Return [X, Y] of the center of cell containing provided text 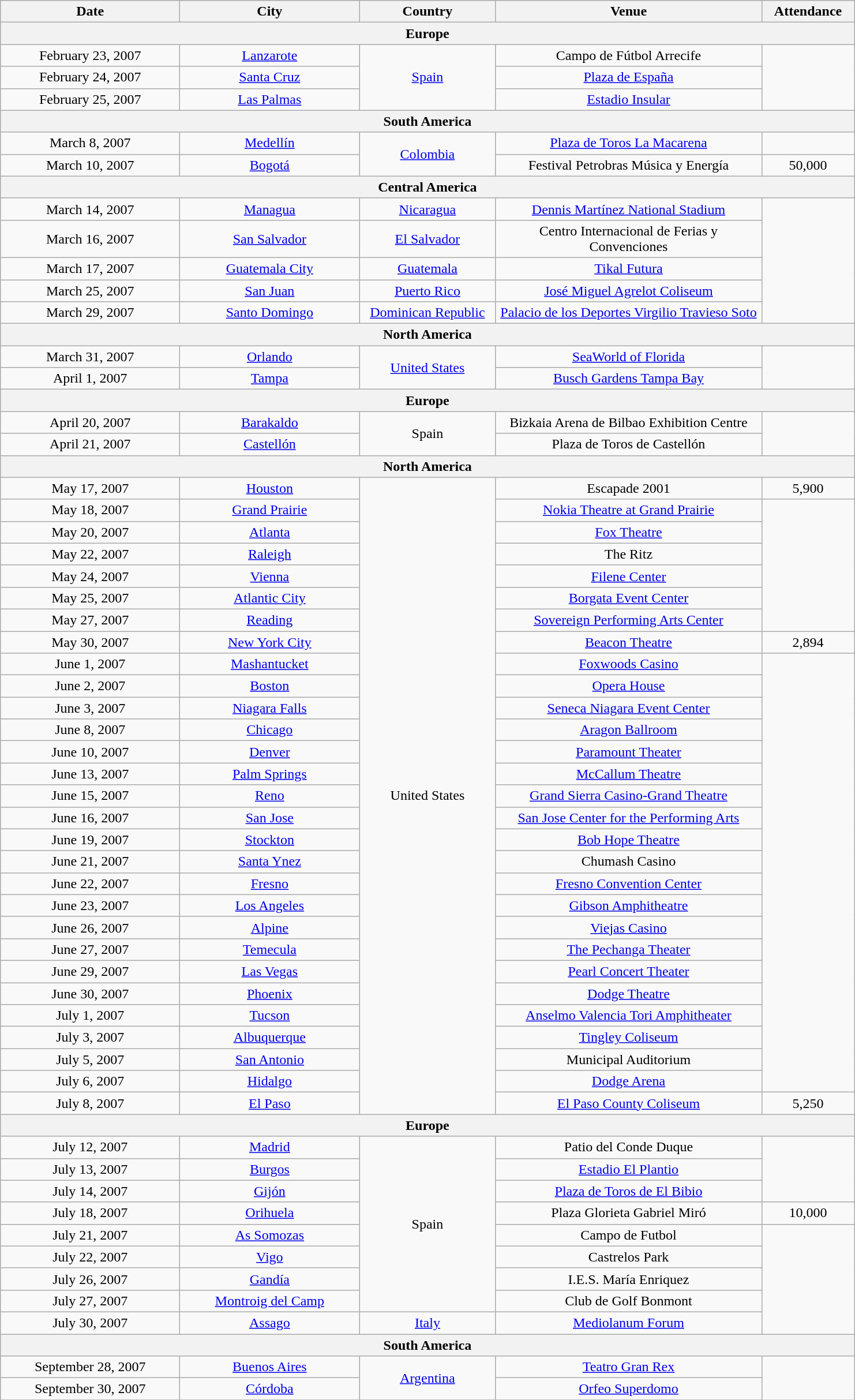
Club de Golf Bonmont [629, 1301]
July 3, 2007 [90, 1038]
New York City [270, 642]
Raleigh [270, 554]
Attendance [808, 12]
Houston [270, 488]
Argentina [427, 1378]
Dennis Martínez National Stadium [629, 209]
Tampa [270, 379]
Patio del Conde Duque [629, 1147]
June 22, 2007 [90, 884]
July 18, 2007 [90, 1213]
Dodge Arena [629, 1081]
Estadio Insular [629, 99]
The Ritz [629, 554]
Albuquerque [270, 1038]
Palacio de los Deportes Virgilio Travieso Soto [629, 313]
Grand Prairie [270, 510]
Phoenix [270, 993]
March 25, 2007 [90, 290]
Country [427, 12]
Buenos Aires [270, 1367]
Mediolanum Forum [629, 1323]
May 17, 2007 [90, 488]
Grand Sierra Casino-Grand Theatre [629, 796]
Centro Internacional de Ferias y Convenciones [629, 239]
July 13, 2007 [90, 1169]
March 8, 2007 [90, 143]
Paramount Theater [629, 752]
Colombia [427, 154]
Anselmo Valencia Tori Amphitheater [629, 1016]
July 1, 2007 [90, 1016]
Tingley Coliseum [629, 1038]
July 27, 2007 [90, 1301]
Castellón [270, 444]
Boston [270, 686]
Gibson Amphitheatre [629, 905]
Los Angeles [270, 905]
June 21, 2007 [90, 862]
May 25, 2007 [90, 598]
Nokia Theatre at Grand Prairie [629, 510]
Madrid [270, 1147]
June 3, 2007 [90, 708]
Venue [629, 12]
Santo Domingo [270, 313]
Barakaldo [270, 422]
Orfeo Superdomo [629, 1389]
March 31, 2007 [90, 357]
Orlando [270, 357]
Santa Ynez [270, 862]
Central America [427, 187]
Escapade 2001 [629, 488]
July 12, 2007 [90, 1147]
Tikal Futura [629, 268]
September 30, 2007 [90, 1389]
Bogotá [270, 165]
Fresno Convention Center [629, 884]
Busch Gardens Tampa Bay [629, 379]
Borgata Event Center [629, 598]
San Jose Center for the Performing Arts [629, 818]
June 8, 2007 [90, 730]
San Antonio [270, 1060]
5,900 [808, 488]
Dominican Republic [427, 313]
San Juan [270, 290]
Chumash Casino [629, 862]
I.E.S. María Enriquez [629, 1279]
San Salvador [270, 239]
Denver [270, 752]
Temecula [270, 949]
June 16, 2007 [90, 818]
Burgos [270, 1169]
SeaWorld of Florida [629, 357]
City [270, 12]
February 24, 2007 [90, 77]
Managua [270, 209]
Fox Theatre [629, 532]
Vienna [270, 576]
July 8, 2007 [90, 1103]
July 6, 2007 [90, 1081]
June 29, 2007 [90, 971]
Assago [270, 1323]
Castrelos Park [629, 1257]
El Paso County Coliseum [629, 1103]
June 30, 2007 [90, 993]
Bizkaia Arena de Bilbao Exhibition Centre [629, 422]
Plaza de Toros La Macarena [629, 143]
June 2, 2007 [90, 686]
June 23, 2007 [90, 905]
July 21, 2007 [90, 1235]
March 10, 2007 [90, 165]
Vigo [270, 1257]
As Somozas [270, 1235]
Stockton [270, 840]
Plaza de España [629, 77]
El Salvador [427, 239]
February 25, 2007 [90, 99]
February 23, 2007 [90, 55]
Palm Springs [270, 774]
Bob Hope Theatre [629, 840]
Las Palmas [270, 99]
Puerto Rico [427, 290]
Sovereign Performing Arts Center [629, 620]
Reading [270, 620]
Montroig del Camp [270, 1301]
Festival Petrobras Música y Energía [629, 165]
Plaza Glorieta Gabriel Miró [629, 1213]
Las Vegas [270, 971]
Filene Center [629, 576]
Hidalgo [270, 1081]
March 29, 2007 [90, 313]
Niagara Falls [270, 708]
March 17, 2007 [90, 268]
José Miguel Agrelot Coliseum [629, 290]
April 20, 2007 [90, 422]
Seneca Niagara Event Center [629, 708]
May 30, 2007 [90, 642]
Date [90, 12]
Campo de Futbol [629, 1235]
San Jose [270, 818]
Plaza de Toros de Castellón [629, 444]
Reno [270, 796]
June 1, 2007 [90, 664]
Italy [427, 1323]
5,250 [808, 1103]
May 27, 2007 [90, 620]
Medellín [270, 143]
Tucson [270, 1016]
McCallum Theatre [629, 774]
Gijón [270, 1191]
Orihuela [270, 1213]
Plaza de Toros de El Bibio [629, 1191]
Municipal Auditorium [629, 1060]
Opera House [629, 686]
April 1, 2007 [90, 379]
Guatemala [427, 268]
May 24, 2007 [90, 576]
July 14, 2007 [90, 1191]
June 10, 2007 [90, 752]
Chicago [270, 730]
Aragon Ballroom [629, 730]
Pearl Concert Theater [629, 971]
Córdoba [270, 1389]
June 15, 2007 [90, 796]
Campo de Fútbol Arrecife [629, 55]
March 16, 2007 [90, 239]
2,894 [808, 642]
June 19, 2007 [90, 840]
Guatemala City [270, 268]
Alpine [270, 927]
Atlantic City [270, 598]
Viejas Casino [629, 927]
Dodge Theatre [629, 993]
Beacon Theatre [629, 642]
May 18, 2007 [90, 510]
Lanzarote [270, 55]
The Pechanga Theater [629, 949]
Gandía [270, 1279]
50,000 [808, 165]
May 22, 2007 [90, 554]
Atlanta [270, 532]
10,000 [808, 1213]
July 22, 2007 [90, 1257]
Estadio El Plantio [629, 1169]
June 13, 2007 [90, 774]
July 26, 2007 [90, 1279]
Nicaragua [427, 209]
June 27, 2007 [90, 949]
May 20, 2007 [90, 532]
April 21, 2007 [90, 444]
Fresno [270, 884]
Foxwoods Casino [629, 664]
Teatro Gran Rex [629, 1367]
July 5, 2007 [90, 1060]
Mashantucket [270, 664]
July 30, 2007 [90, 1323]
Santa Cruz [270, 77]
El Paso [270, 1103]
March 14, 2007 [90, 209]
June 26, 2007 [90, 927]
September 28, 2007 [90, 1367]
